Determine the (X, Y) coordinate at the center of the cell enclosing the given text.  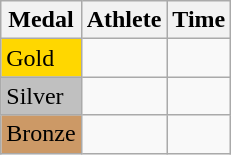
Medal (41, 20)
Gold (41, 58)
Athlete (124, 20)
Silver (41, 96)
Bronze (41, 134)
Time (199, 20)
